Search for the cell housing the specified text and yield its [X, Y] center coordinate. 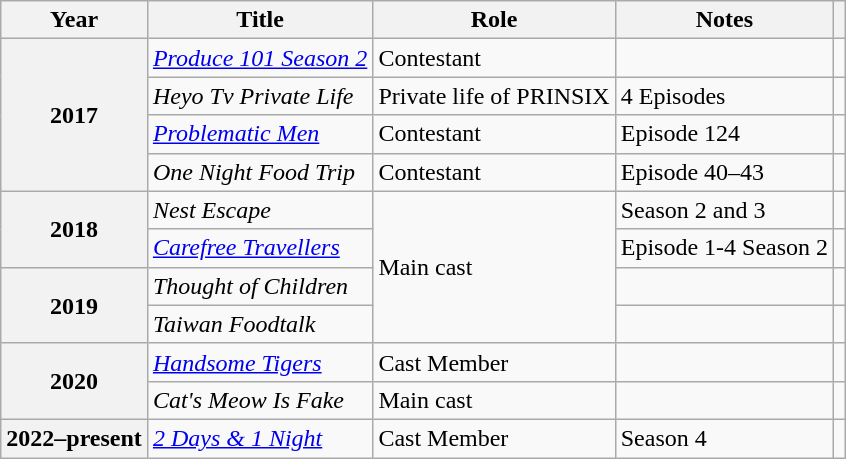
2020 [74, 381]
Title [260, 20]
Produce 101 Season 2 [260, 58]
Nest Escape [260, 210]
2017 [74, 115]
2 Days & 1 Night [260, 438]
Problematic Men [260, 134]
Role [494, 20]
Year [74, 20]
2022–present [74, 438]
Taiwan Foodtalk [260, 324]
2018 [74, 229]
Season 4 [724, 438]
Season 2 and 3 [724, 210]
2019 [74, 305]
Heyo Tv Private Life [260, 96]
Carefree Travellers [260, 248]
Cat's Meow Is Fake [260, 400]
Handsome Tigers [260, 362]
One Night Food Trip [260, 172]
Thought of Children [260, 286]
Episode 124 [724, 134]
Notes [724, 20]
4 Episodes [724, 96]
Episode 1-4 Season 2 [724, 248]
Episode 40–43 [724, 172]
Private life of PRINSIX [494, 96]
